Scan for the cell matching the given text and deliver its (x, y) coordinate at center. 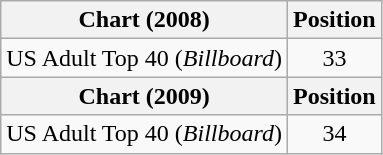
34 (335, 134)
33 (335, 58)
Chart (2009) (144, 96)
Chart (2008) (144, 20)
